Return the (x, y) coordinate for the center point of the cell that contains the specified text.  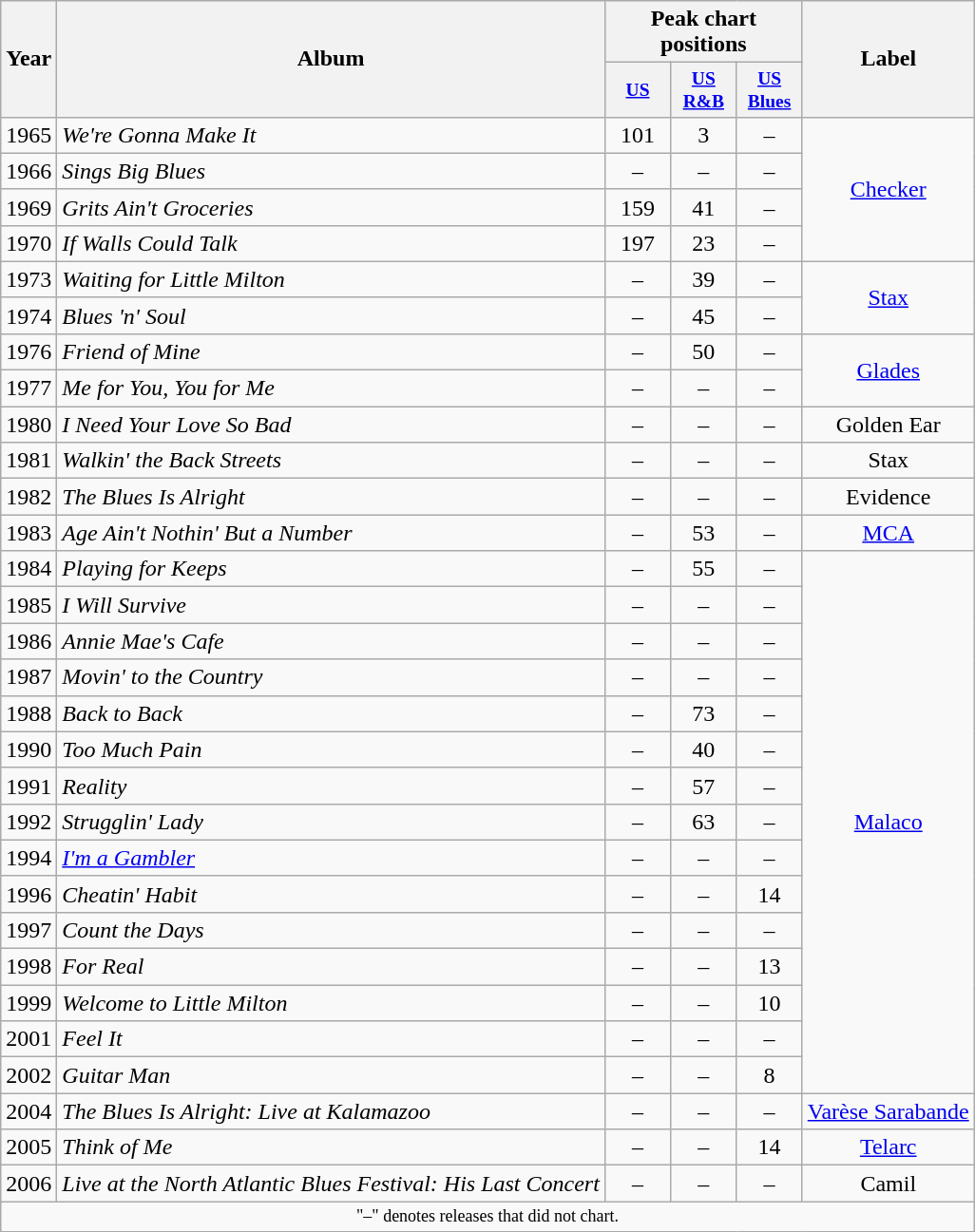
10 (770, 1003)
50 (703, 351)
"–" denotes releases that did not chart. (487, 1216)
Me for You, You for Me (331, 389)
I Will Survive (331, 605)
1986 (29, 641)
1997 (29, 930)
Sings Big Blues (331, 171)
Camil (888, 1184)
8 (770, 1075)
US Blues (770, 89)
40 (703, 749)
For Real (331, 967)
1969 (29, 207)
We're Gonna Make It (331, 135)
1998 (29, 967)
Guitar Man (331, 1075)
Telarc (888, 1147)
53 (703, 533)
1996 (29, 894)
If Walls Could Talk (331, 243)
1974 (29, 315)
1966 (29, 171)
1970 (29, 243)
23 (703, 243)
1982 (29, 497)
1981 (29, 461)
1999 (29, 1003)
45 (703, 315)
2004 (29, 1111)
1965 (29, 135)
1988 (29, 713)
Annie Mae's Cafe (331, 641)
Back to Back (331, 713)
55 (703, 569)
Playing for Keeps (331, 569)
1990 (29, 749)
MCA (888, 533)
Too Much Pain (331, 749)
Age Ain't Nothin' But a Number (331, 533)
1992 (29, 822)
1985 (29, 605)
Welcome to Little Milton (331, 1003)
1991 (29, 786)
Evidence (888, 497)
US R&B (703, 89)
Movin' to the Country (331, 677)
2001 (29, 1039)
Cheatin' Habit (331, 894)
101 (637, 135)
US (637, 89)
73 (703, 713)
1977 (29, 389)
Waiting for Little Milton (331, 279)
39 (703, 279)
Feel It (331, 1039)
Strugglin' Lady (331, 822)
Glades (888, 370)
Grits Ain't Groceries (331, 207)
Reality (331, 786)
Album (331, 59)
The Blues Is Alright: Live at Kalamazoo (331, 1111)
2005 (29, 1147)
41 (703, 207)
Live at the North Atlantic Blues Festival: His Last Concert (331, 1184)
Friend of Mine (331, 351)
1987 (29, 677)
159 (637, 207)
3 (703, 135)
1973 (29, 279)
2006 (29, 1184)
1983 (29, 533)
13 (770, 967)
1976 (29, 351)
57 (703, 786)
1994 (29, 858)
1984 (29, 569)
Varèse Sarabande (888, 1111)
Think of Me (331, 1147)
The Blues Is Alright (331, 497)
Count the Days (331, 930)
63 (703, 822)
Walkin' the Back Streets (331, 461)
I'm a Gambler (331, 858)
Golden Ear (888, 425)
Year (29, 59)
197 (637, 243)
1980 (29, 425)
I Need Your Love So Bad (331, 425)
2002 (29, 1075)
Peak chart positions (703, 32)
Blues 'n' Soul (331, 315)
Checker (888, 189)
Malaco (888, 823)
Label (888, 59)
